Determine the [x, y] coordinate at the center of the cell enclosing the given text.  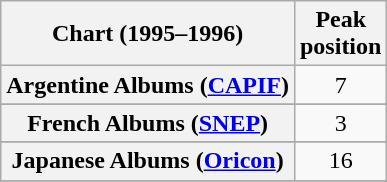
3 [340, 123]
16 [340, 161]
Argentine Albums (CAPIF) [148, 85]
French Albums (SNEP) [148, 123]
Japanese Albums (Oricon) [148, 161]
Chart (1995–1996) [148, 34]
Peakposition [340, 34]
7 [340, 85]
